Return the [x, y] coordinate for the center point of the cell that contains the specified text.  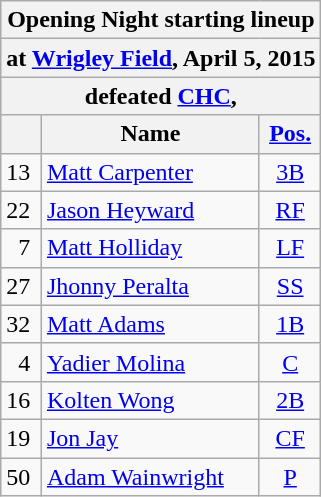
Kolten Wong [150, 400]
Opening Night starting lineup [161, 20]
Pos. [290, 134]
SS [290, 286]
3B [290, 172]
Name [150, 134]
2B [290, 400]
19 [22, 438]
LF [290, 248]
defeated CHC, [161, 96]
7 [22, 248]
Yadier Molina [150, 362]
32 [22, 324]
13 [22, 172]
4 [22, 362]
Matt Holliday [150, 248]
Jason Heyward [150, 210]
Jon Jay [150, 438]
27 [22, 286]
Matt Carpenter [150, 172]
22 [22, 210]
C [290, 362]
CF [290, 438]
at Wrigley Field, April 5, 2015 [161, 58]
Jhonny Peralta [150, 286]
Matt Adams [150, 324]
P [290, 477]
RF [290, 210]
Adam Wainwright [150, 477]
50 [22, 477]
1B [290, 324]
16 [22, 400]
